Scan for the cell matching the given text and deliver its [X, Y] coordinate at center. 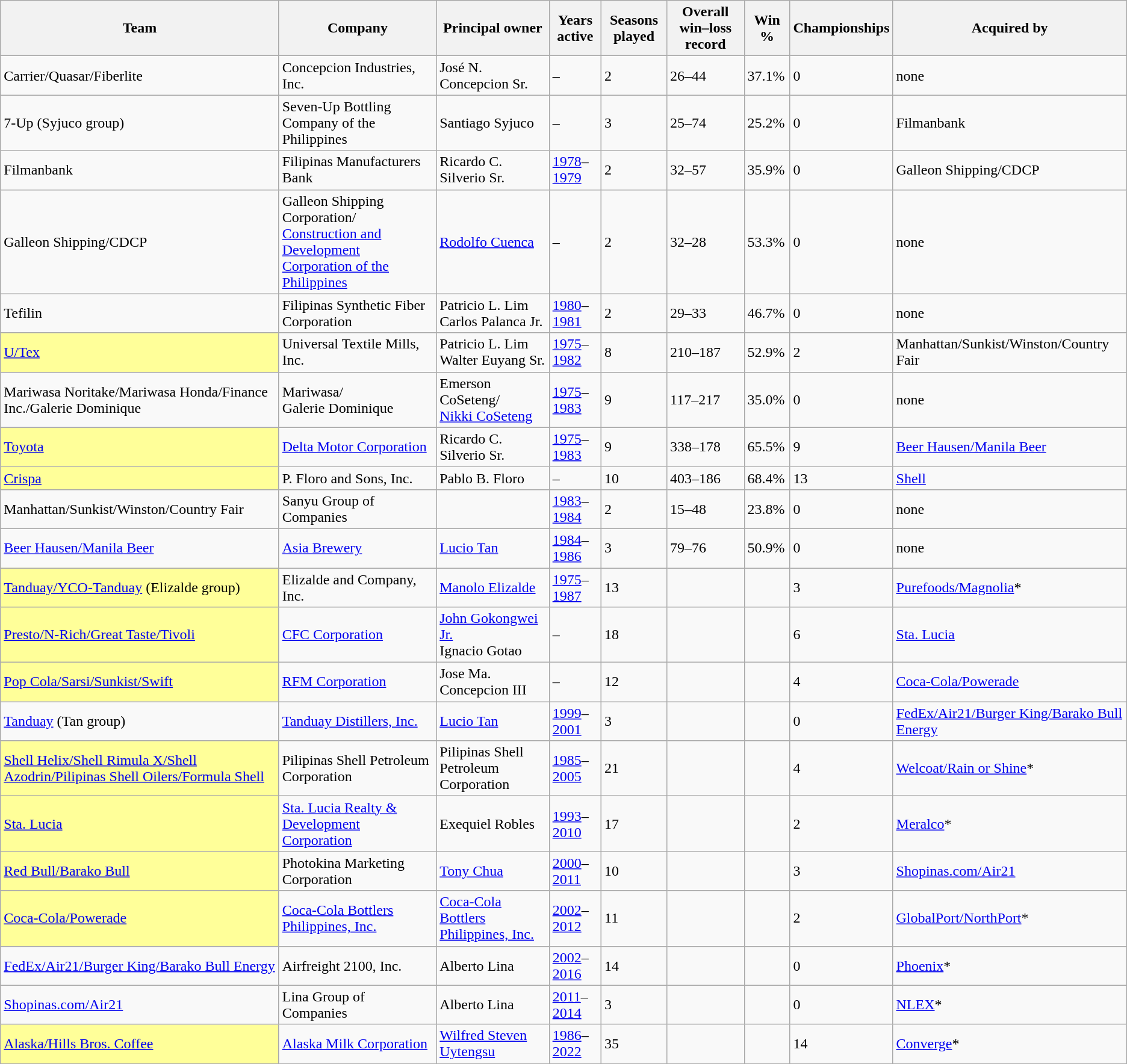
Emerson CoSeteng/Nikki CoSeteng [492, 400]
23.8% [767, 509]
Patricio L. LimCarlos Palanca Jr. [492, 313]
17 [635, 824]
1986–2022 [575, 1044]
RFM Corporation [358, 682]
46.7% [767, 313]
1983–1984 [575, 509]
Red Bull/Barako Bull [140, 871]
Rodolfo Cuenca [492, 242]
35 [635, 1044]
José N. Concepcion Sr. [492, 76]
8 [635, 353]
79–76 [706, 548]
Manolo Elizalde [492, 587]
Shell Helix/Shell Rimula X/Shell Azodrin/Pilipinas Shell Oilers/Formula Shell [140, 769]
Lina Group of Companies [358, 1005]
Principal owner [492, 28]
2002–2016 [575, 965]
Tanduay/YCO-Tanduay (Elizalde group) [140, 587]
1984–1986 [575, 548]
52.9% [767, 353]
Carrier/Quasar/Fiberlite [140, 76]
29–33 [706, 313]
Years active [575, 28]
403–186 [706, 478]
Tanduay Distillers, Inc. [358, 721]
26–44 [706, 76]
John Gokongwei Jr.Ignacio Gotao [492, 635]
1980–1981 [575, 313]
Seasons played [635, 28]
Shell [1010, 478]
35.9% [767, 170]
Mariwasa Noritake/Mariwasa Honda/Finance Inc./Galerie Dominique [140, 400]
2011–2014 [575, 1005]
1975–1982 [575, 353]
21 [635, 769]
Converge* [1010, 1044]
2002–2012 [575, 918]
Galleon Shipping Corporation/Construction and Development Corporation of the Philippines [358, 242]
Toyota [140, 447]
18 [635, 635]
25–74 [706, 123]
Filipinas Synthetic Fiber Corporation [358, 313]
1999–2001 [575, 721]
Team [140, 28]
1978–1979 [575, 170]
Jose Ma. Concepcion III [492, 682]
Mariwasa/Galerie Dominique [358, 400]
Alaska Milk Corporation [358, 1044]
338–178 [706, 447]
Patricio L. LimWalter Euyang Sr. [492, 353]
6 [842, 635]
Photokina Marketing Corporation [358, 871]
Sta. Lucia Realty & Development Corporation [358, 824]
25.2% [767, 123]
Acquired by [1010, 28]
1993–2010 [575, 824]
Universal Textile Mills, Inc. [358, 353]
Sanyu Group of Companies [358, 509]
32–57 [706, 170]
Delta Motor Corporation [358, 447]
Tony Chua [492, 871]
Exequiel Robles [492, 824]
Presto/N-Rich/Great Taste/Tivoli [140, 635]
Concepcion Industries, Inc. [358, 76]
1975–1987 [575, 587]
7-Up (Syjuco group) [140, 123]
Purefoods/Magnolia* [1010, 587]
Wilfred Steven Uytengsu [492, 1044]
Alaska/Hills Bros. Coffee [140, 1044]
Win % [767, 28]
65.5% [767, 447]
Filipinas Manufacturers Bank [358, 170]
Pop Cola/Sarsi/Sunkist/Swift [140, 682]
Phoenix* [1010, 965]
12 [635, 682]
32–28 [706, 242]
35.0% [767, 400]
53.3% [767, 242]
CFC Corporation [358, 635]
15–48 [706, 509]
GlobalPort/NorthPort* [1010, 918]
117–217 [706, 400]
50.9% [767, 548]
Meralco* [1010, 824]
Elizalde and Company, Inc. [358, 587]
210–187 [706, 353]
11 [635, 918]
1985–2005 [575, 769]
Championships [842, 28]
Santiago Syjuco [492, 123]
Airfreight 2100, Inc. [358, 965]
37.1% [767, 76]
Seven-Up Bottling Company of the Philippines [358, 123]
Pablo B. Floro [492, 478]
Overall win–loss record [706, 28]
P. Floro and Sons, Inc. [358, 478]
Tanduay (Tan group) [140, 721]
Company [358, 28]
2000–2011 [575, 871]
Crispa [140, 478]
U/Tex [140, 353]
Tefilin [140, 313]
Welcoat/Rain or Shine* [1010, 769]
68.4% [767, 478]
NLEX* [1010, 1005]
Asia Brewery [358, 548]
